For the text-containing cell, return its midpoint in [X, Y] coordinate format. 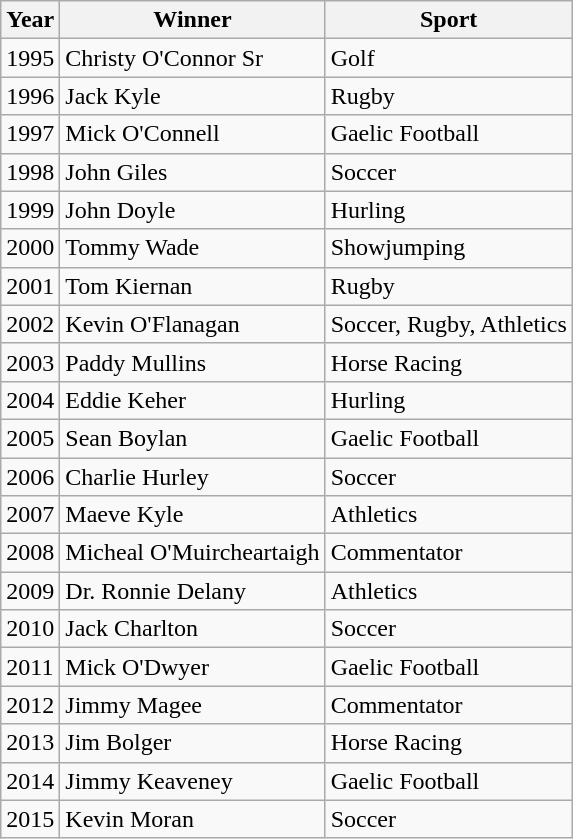
Tommy Wade [192, 248]
Sport [448, 20]
2004 [30, 400]
John Giles [192, 172]
2010 [30, 629]
Jack Charlton [192, 629]
2013 [30, 743]
Jim Bolger [192, 743]
2001 [30, 286]
Mick O'Connell [192, 134]
Tom Kiernan [192, 286]
1998 [30, 172]
2007 [30, 515]
Jimmy Magee [192, 705]
Paddy Mullins [192, 362]
Kevin O'Flanagan [192, 324]
Year [30, 20]
Jimmy Keaveney [192, 781]
Soccer, Rugby, Athletics [448, 324]
1997 [30, 134]
2005 [30, 438]
Charlie Hurley [192, 477]
2006 [30, 477]
Eddie Keher [192, 400]
Mick O'Dwyer [192, 667]
Micheal O'Muircheartaigh [192, 553]
2012 [30, 705]
Jack Kyle [192, 96]
2014 [30, 781]
John Doyle [192, 210]
Showjumping [448, 248]
Dr. Ronnie Delany [192, 591]
1996 [30, 96]
Winner [192, 20]
2015 [30, 819]
2008 [30, 553]
2000 [30, 248]
2011 [30, 667]
Maeve Kyle [192, 515]
2002 [30, 324]
2009 [30, 591]
1995 [30, 58]
Kevin Moran [192, 819]
1999 [30, 210]
Christy O'Connor Sr [192, 58]
Sean Boylan [192, 438]
2003 [30, 362]
Golf [448, 58]
